For the text-containing cell, return its midpoint in [x, y] coordinate format. 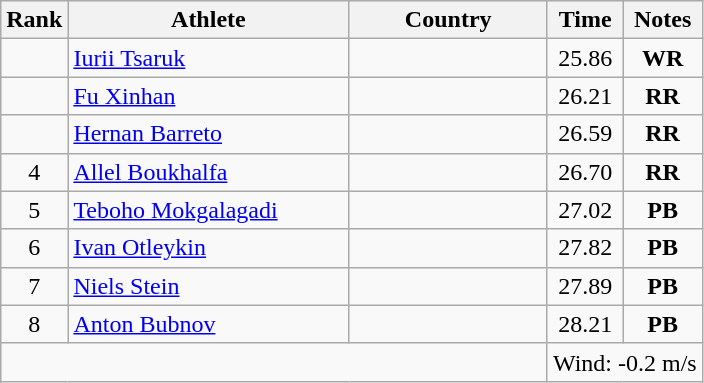
27.02 [584, 210]
Iurii Tsaruk [208, 58]
Wind: -0.2 m/s [624, 362]
Time [584, 20]
8 [34, 324]
Ivan Otleykin [208, 248]
Anton Bubnov [208, 324]
27.82 [584, 248]
Teboho Mokgalagadi [208, 210]
Allel Boukhalfa [208, 172]
WR [662, 58]
Notes [662, 20]
Niels Stein [208, 286]
28.21 [584, 324]
25.86 [584, 58]
6 [34, 248]
26.70 [584, 172]
Country [448, 20]
26.21 [584, 96]
26.59 [584, 134]
Rank [34, 20]
Fu Xinhan [208, 96]
27.89 [584, 286]
Athlete [208, 20]
5 [34, 210]
7 [34, 286]
Hernan Barreto [208, 134]
4 [34, 172]
